Output the [X, Y] coordinate of the center of the cell containing the given text.  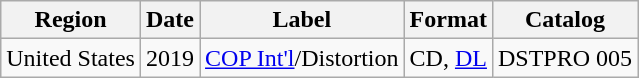
COP Int'l/Distortion [302, 58]
Label [302, 20]
United States [71, 58]
DSTPRO 005 [564, 58]
Catalog [564, 20]
2019 [170, 58]
Region [71, 20]
Date [170, 20]
CD, DL [448, 58]
Format [448, 20]
